Search for the cell housing the specified text and yield its [x, y] center coordinate. 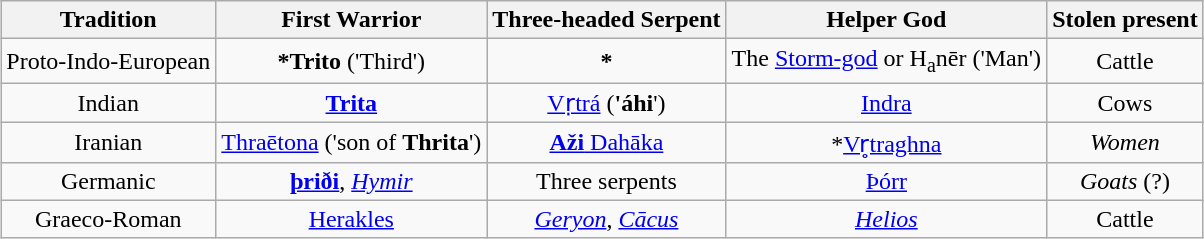
Indra [886, 103]
*Trito ('Third') [352, 61]
Vṛtrá ('áhi') [606, 103]
Iranian [108, 143]
þriði, Hymir [352, 181]
Three-headed Serpent [606, 20]
The Storm-god or Hanēr ('Man') [886, 61]
Tradition [108, 20]
First Warrior [352, 20]
Stolen present [1126, 20]
Cows [1126, 103]
Thraētona ('son of Thrita') [352, 143]
Trita [352, 103]
Herakles [352, 219]
Graeco-Roman [108, 219]
Aži Dahāka [606, 143]
Indian [108, 103]
Women [1126, 143]
*Vr̥traghna [886, 143]
Geryon, Cācus [606, 219]
* [606, 61]
Proto-Indo-European [108, 61]
Helios [886, 219]
Helper God [886, 20]
Germanic [108, 181]
Three serpents [606, 181]
Goats (?) [1126, 181]
Þórr [886, 181]
